Return the [x, y] coordinate for the center point of the cell that contains the specified text.  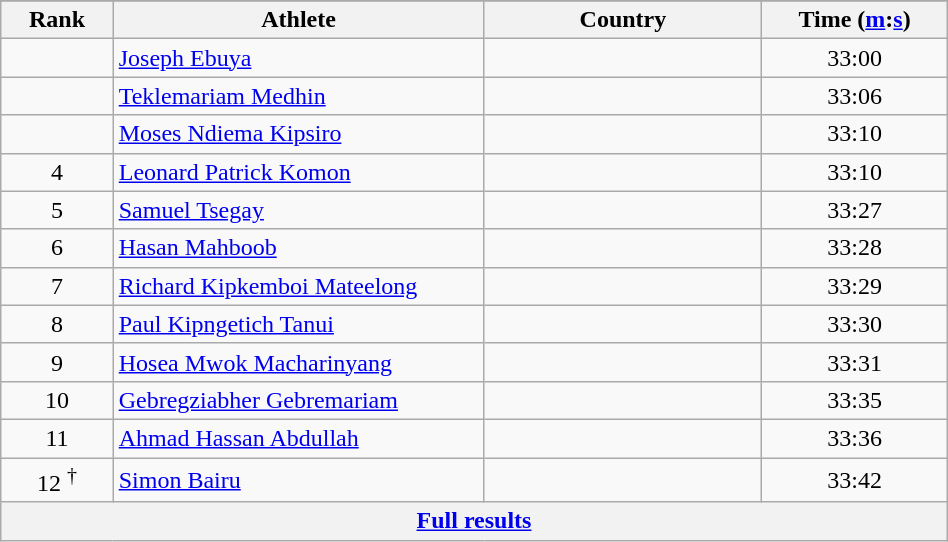
33:36 [854, 438]
33:27 [854, 210]
9 [57, 362]
Athlete [298, 20]
Samuel Tsegay [298, 210]
6 [57, 248]
Richard Kipkemboi Mateelong [298, 286]
Teklemariam Medhin [298, 96]
Country [623, 20]
33:00 [854, 58]
Hosea Mwok Macharinyang [298, 362]
Leonard Patrick Komon [298, 172]
Ahmad Hassan Abdullah [298, 438]
Full results [474, 521]
33:31 [854, 362]
11 [57, 438]
8 [57, 324]
33:42 [854, 480]
7 [57, 286]
Hasan Mahboob [298, 248]
33:06 [854, 96]
5 [57, 210]
33:29 [854, 286]
Joseph Ebuya [298, 58]
10 [57, 400]
33:28 [854, 248]
4 [57, 172]
Rank [57, 20]
Gebregziabher Gebremariam [298, 400]
Moses Ndiema Kipsiro [298, 134]
Time (m:s) [854, 20]
33:30 [854, 324]
33:35 [854, 400]
12 † [57, 480]
Simon Bairu [298, 480]
Paul Kipngetich Tanui [298, 324]
